Pinpoint the cell where the given text exists, returning its [X, Y] midpoint coordinate. 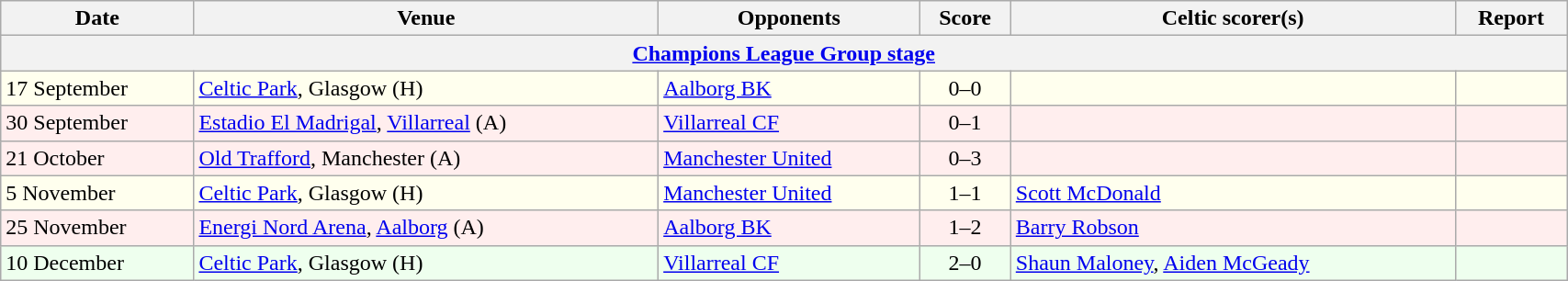
Champions League Group stage [784, 53]
Energi Nord Arena, Aalborg (A) [426, 228]
21 October [97, 158]
Score [964, 18]
Barry Robson [1233, 228]
10 December [97, 263]
1–2 [964, 228]
2–0 [964, 263]
Opponents [789, 18]
1–1 [964, 193]
17 September [97, 88]
25 November [97, 228]
Shaun Maloney, Aiden McGeady [1233, 263]
Venue [426, 18]
Scott McDonald [1233, 193]
0–1 [964, 123]
Old Trafford, Manchester (A) [426, 158]
30 September [97, 123]
Celtic scorer(s) [1233, 18]
0–0 [964, 88]
Report [1511, 18]
Date [97, 18]
0–3 [964, 158]
Estadio El Madrigal, Villarreal (A) [426, 123]
5 November [97, 193]
